Return the [X, Y] coordinate for the center point of the cell that contains the specified text.  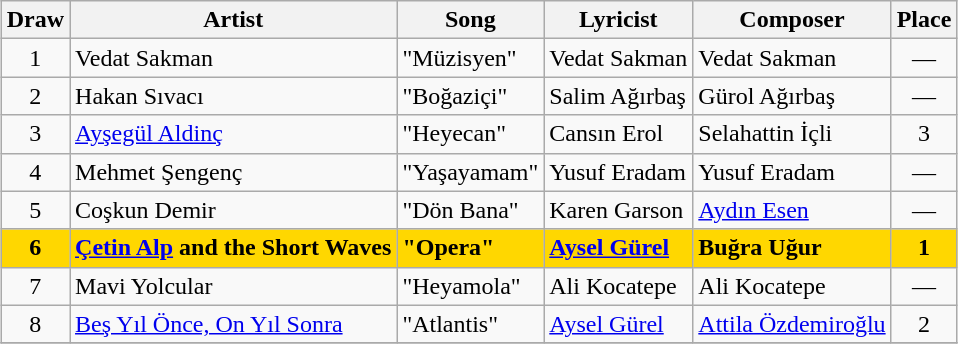
8 [35, 324]
Beş Yıl Önce, On Yıl Sonra [234, 324]
Gürol Ağırbaş [792, 96]
Buğra Uğur [792, 248]
Ayşegül Aldinç [234, 134]
"Heyamola" [470, 286]
5 [35, 210]
Aydın Esen [792, 210]
Song [470, 20]
Mehmet Şengenç [234, 172]
Coşkun Demir [234, 210]
"Atlantis" [470, 324]
Salim Ağırbaş [618, 96]
"Dön Bana" [470, 210]
Artist [234, 20]
"Müzisyen" [470, 58]
Lyricist [618, 20]
Attila Özdemiroğlu [792, 324]
7 [35, 286]
Karen Garson [618, 210]
Mavi Yolcular [234, 286]
Çetin Alp and the Short Waves [234, 248]
Composer [792, 20]
"Opera" [470, 248]
Hakan Sıvacı [234, 96]
"Yaşayamam" [470, 172]
"Heyecan" [470, 134]
Selahattin İçli [792, 134]
Draw [35, 20]
4 [35, 172]
"Boğaziçi" [470, 96]
Place [924, 20]
6 [35, 248]
Cansın Erol [618, 134]
